Detect which cell encompasses the target text, then output its [x, y] center coordinate. 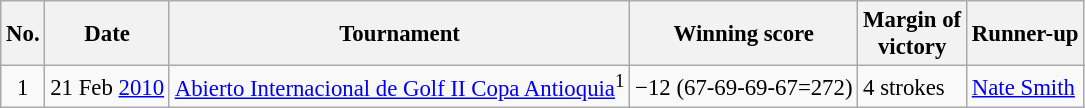
Nate Smith [1024, 87]
Tournament [399, 34]
4 strokes [912, 87]
1 [23, 87]
Margin ofvictory [912, 34]
No. [23, 34]
−12 (67-69-69-67=272) [744, 87]
Date [107, 34]
Abierto Internacional de Golf II Copa Antioquia1 [399, 87]
Runner-up [1024, 34]
Winning score [744, 34]
21 Feb 2010 [107, 87]
